Determine the [x, y] coordinate at the center of the cell enclosing the given text.  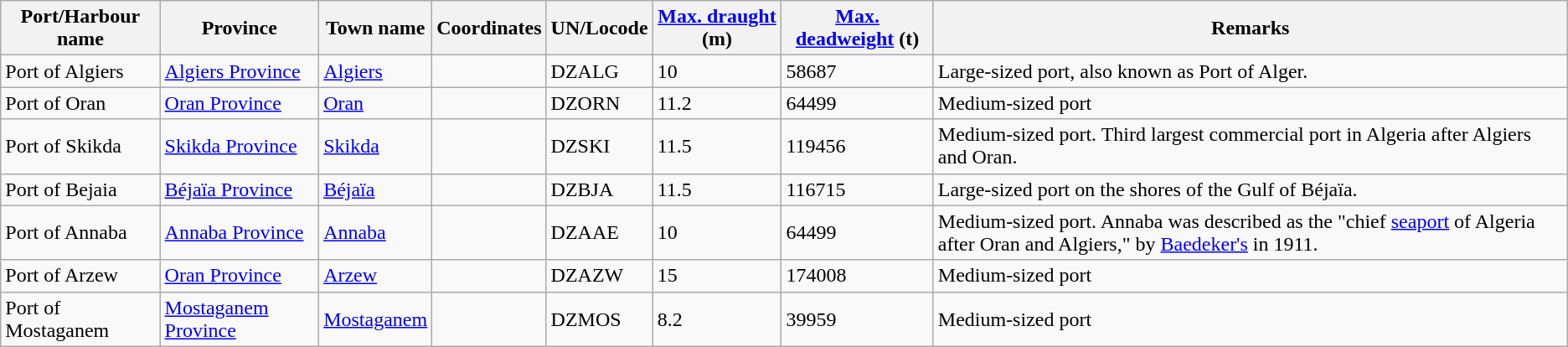
174008 [858, 276]
Max. deadweight (t) [858, 28]
8.2 [717, 319]
DZSKI [600, 146]
Province [240, 28]
Skikda [375, 146]
Béjaïa Province [240, 189]
11.2 [717, 103]
DZMOS [600, 319]
Port of Oran [80, 103]
Port of Skikda [80, 146]
Medium-sized port. Third largest commercial port in Algeria after Algiers and Oran. [1250, 146]
Arzew [375, 276]
Algiers Province [240, 71]
Port/Harbour name [80, 28]
DZAAE [600, 233]
Coordinates [489, 28]
Port of Bejaia [80, 189]
Mostaganem Province [240, 319]
DZAZW [600, 276]
Medium-sized port. Annaba was described as the "chief seaport of Algeria after Oran and Algiers," by Baedeker's in 1911. [1250, 233]
DZALG [600, 71]
Béjaïa [375, 189]
116715 [858, 189]
UN/Locode [600, 28]
Port of Arzew [80, 276]
Port of Annaba [80, 233]
39959 [858, 319]
DZBJA [600, 189]
Annaba [375, 233]
Skikda Province [240, 146]
Remarks [1250, 28]
Large-sized port on the shores of the Gulf of Béjaïa. [1250, 189]
Large-sized port, also known as Port of Alger. [1250, 71]
Port of Mostaganem [80, 319]
Town name [375, 28]
DZORN [600, 103]
Algiers [375, 71]
119456 [858, 146]
Oran [375, 103]
58687 [858, 71]
15 [717, 276]
Mostaganem [375, 319]
Port of Algiers [80, 71]
Max. draught (m) [717, 28]
Annaba Province [240, 233]
